Detect which cell encompasses the target text, then output its [X, Y] center coordinate. 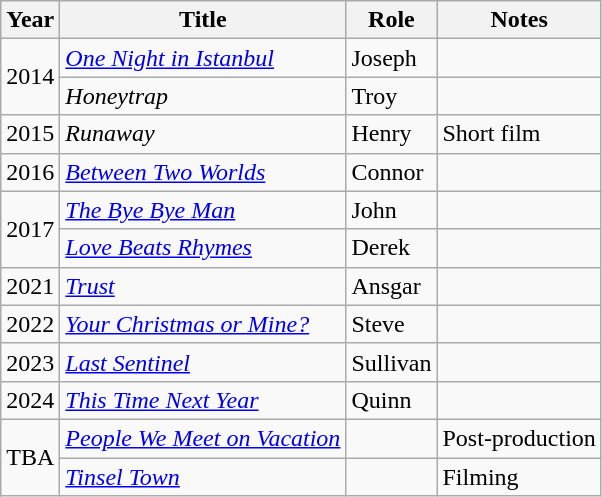
Honeytrap [203, 96]
Derek [392, 248]
John [392, 210]
This Time Next Year [203, 400]
Connor [392, 172]
Tinsel Town [203, 477]
TBA [30, 457]
2023 [30, 362]
Troy [392, 96]
Henry [392, 134]
Quinn [392, 400]
Your Christmas or Mine? [203, 324]
2022 [30, 324]
2014 [30, 77]
Joseph [392, 58]
The Bye Bye Man [203, 210]
Post-production [519, 438]
2015 [30, 134]
People We Meet on Vacation [203, 438]
Year [30, 20]
Runaway [203, 134]
2024 [30, 400]
Last Sentinel [203, 362]
2021 [30, 286]
2016 [30, 172]
Sullivan [392, 362]
Title [203, 20]
Ansgar [392, 286]
Between Two Worlds [203, 172]
One Night in Istanbul [203, 58]
Role [392, 20]
Trust [203, 286]
Filming [519, 477]
Love Beats Rhymes [203, 248]
2017 [30, 229]
Notes [519, 20]
Short film [519, 134]
Steve [392, 324]
